Output the [x, y] coordinate of the center of the cell containing the given text.  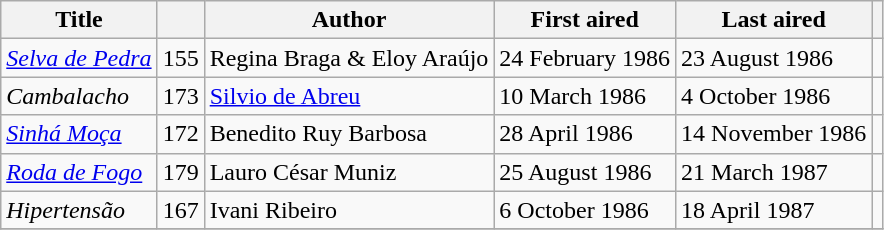
4 October 1986 [774, 96]
Silvio de Abreu [349, 96]
24 February 1986 [585, 58]
Lauro César Muniz [349, 172]
155 [180, 58]
10 March 1986 [585, 96]
Regina Braga & Eloy Araújo [349, 58]
167 [180, 210]
6 October 1986 [585, 210]
Title [79, 20]
173 [180, 96]
14 November 1986 [774, 134]
21 March 1987 [774, 172]
Roda de Fogo [79, 172]
Selva de Pedra [79, 58]
25 August 1986 [585, 172]
Last aired [774, 20]
28 April 1986 [585, 134]
Author [349, 20]
18 April 1987 [774, 210]
Cambalacho [79, 96]
Ivani Ribeiro [349, 210]
23 August 1986 [774, 58]
First aired [585, 20]
Hipertensão [79, 210]
172 [180, 134]
Sinhá Moça [79, 134]
179 [180, 172]
Benedito Ruy Barbosa [349, 134]
